Determine the (X, Y) coordinate at the center of the cell enclosing the given text.  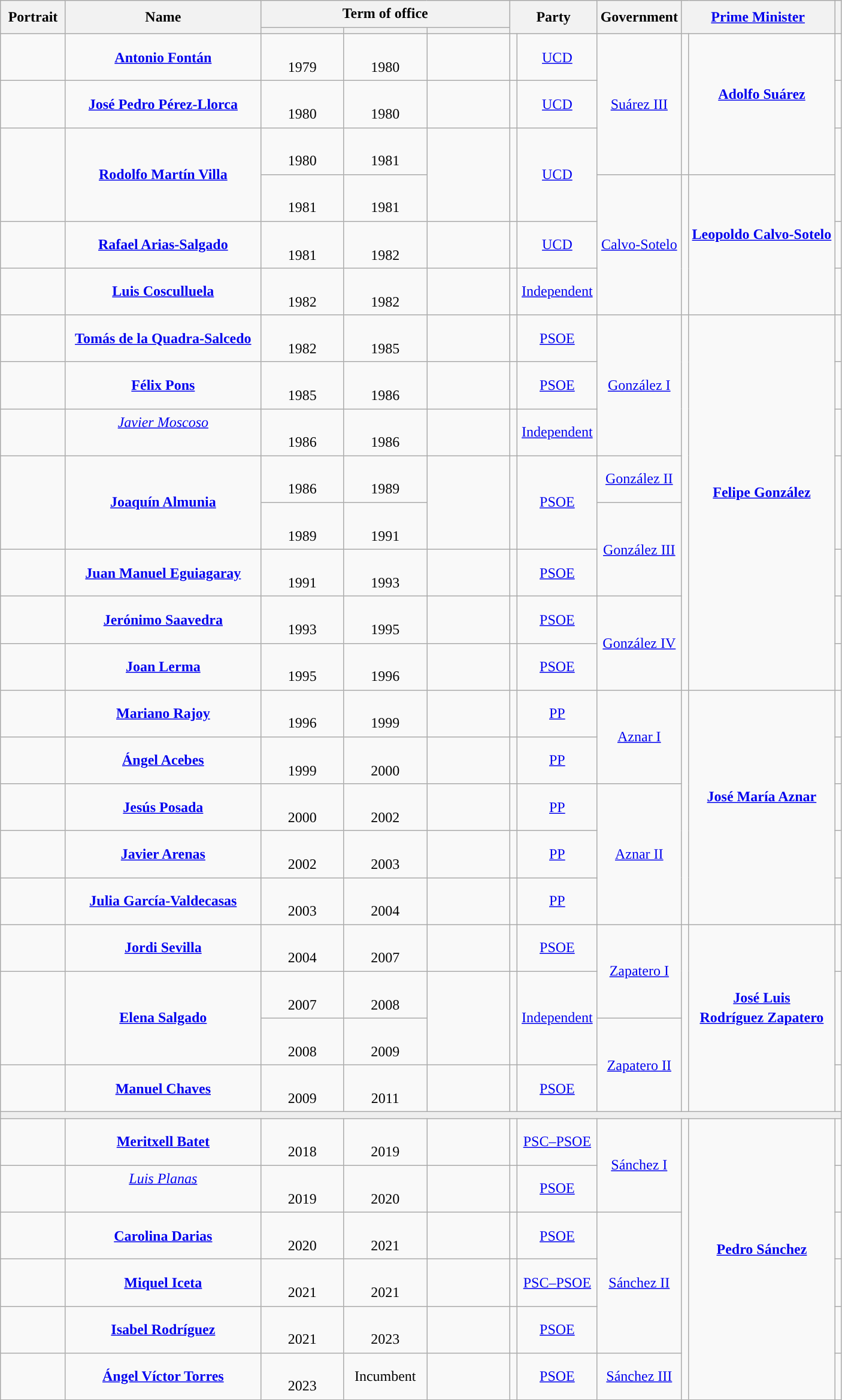
Pedro Sánchez (762, 1259)
Elena Salgado (163, 1018)
Incumbent (386, 1376)
Antonio Fontán (163, 57)
Miquel Iceta (163, 1283)
2011 (386, 1089)
Félix Pons (163, 385)
Calvo-Sotelo (639, 244)
Julia García-Valdecasas (163, 901)
Luis Planas (163, 1189)
2018 (302, 1142)
Suárez III (639, 104)
Leopoldo Calvo-Sotelo (762, 244)
Sánchez III (639, 1376)
Javier Arenas (163, 854)
Name (163, 17)
Government (639, 17)
Sánchez I (639, 1165)
González III (639, 550)
Ángel Víctor Torres (163, 1376)
Joaquín Almunia (163, 503)
Rodolfo Martín Villa (163, 175)
Aznar II (639, 854)
Ángel Acebes (163, 760)
José LuisRodríguez Zapatero (762, 1018)
Manuel Chaves (163, 1089)
Tomás de la Quadra-Salcedo (163, 338)
Party (553, 17)
José María Aznar (762, 807)
Adolfo Suárez (762, 104)
José Pedro Pérez-Llorca (163, 104)
Prime Minister (758, 17)
Jerónimo Saavedra (163, 620)
Zapatero II (639, 1065)
Meritxell Batet (163, 1142)
Felipe González (762, 502)
Term of office (385, 14)
Jesús Posada (163, 807)
Isabel Rodríguez (163, 1329)
Portrait (34, 17)
Mariano Rajoy (163, 713)
Rafael Arias-Salgado (163, 245)
Luis Cosculluela (163, 292)
González II (639, 479)
González I (639, 386)
Aznar I (639, 737)
Joan Lerma (163, 666)
Jordi Sevilla (163, 948)
Zapatero I (639, 971)
Juan Manuel Eguiagaray (163, 573)
Javier Moscoso (163, 432)
1979 (302, 57)
Carolina Darias (163, 1236)
Sánchez II (639, 1283)
González IV (639, 643)
